Capture the cell that displays the provided text and extract its [X, Y] central coordinate. 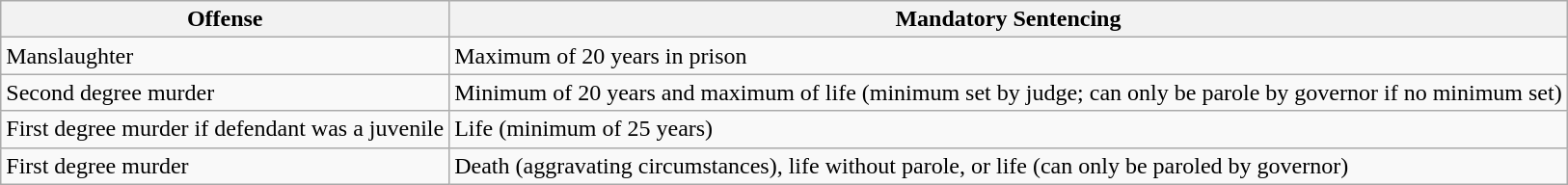
Minimum of 20 years and maximum of life (minimum set by judge; can only be parole by governor if no minimum set) [1009, 92]
Maximum of 20 years in prison [1009, 56]
Death (aggravating circumstances), life without parole, or life (can only be paroled by governor) [1009, 166]
Second degree murder [226, 92]
Life (minimum of 25 years) [1009, 129]
First degree murder [226, 166]
First degree murder if defendant was a juvenile [226, 129]
Manslaughter [226, 56]
Mandatory Sentencing [1009, 19]
Offense [226, 19]
